Determine the [X, Y] coordinate at the center of the cell enclosing the given text.  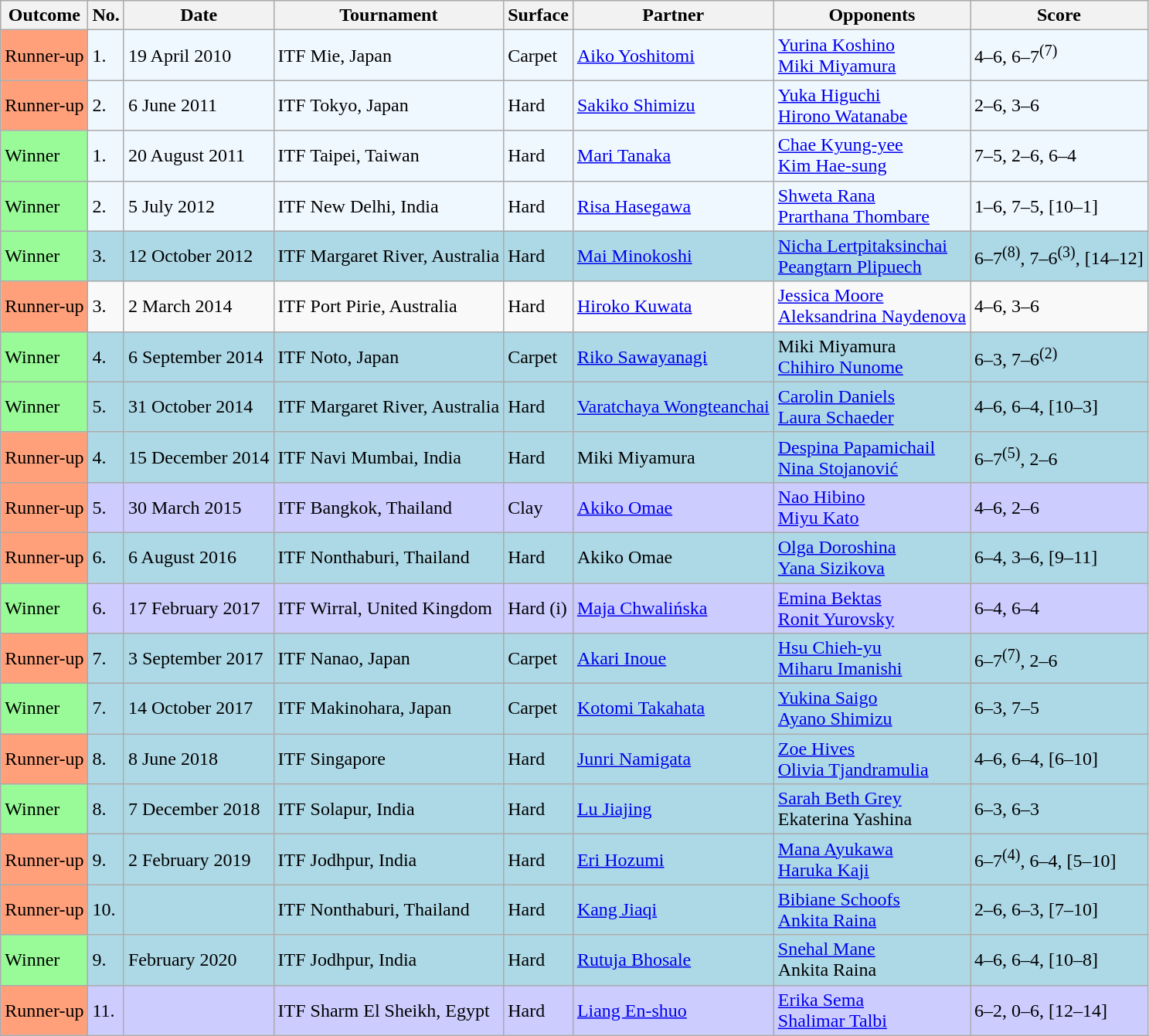
6–7(5), 2–6 [1059, 457]
4–6, 3–6 [1059, 306]
Mari Tanaka [673, 156]
Risa Hasegawa [673, 206]
2–6, 3–6 [1059, 105]
Aiko Yoshitomi [673, 56]
Maja Chwalińska [673, 607]
Opponents [872, 15]
Tournament [389, 15]
Surface [539, 15]
12 October 2012 [199, 256]
Zoe Hives Olivia Tjandramulia [872, 759]
6–3, 6–3 [1059, 810]
Eri Hozumi [673, 859]
ITF New Delhi, India [389, 206]
6–7(7), 2–6 [1059, 658]
No. [106, 15]
2 March 2014 [199, 306]
Akari Inoue [673, 658]
Bibiane Schoofs Ankita Raina [872, 910]
Yuka Higuchi Hirono Watanabe [872, 105]
Nao Hibino Miyu Kato [872, 507]
Liang En-shuo [673, 1011]
6–3, 7–6(2) [1059, 357]
7 December 2018 [199, 810]
6–3, 7–5 [1059, 709]
ITF Wirral, United Kingdom [389, 607]
Sarah Beth Grey Ekaterina Yashina [872, 810]
6–4, 3–6, [9–11] [1059, 558]
ITF Noto, Japan [389, 357]
Mai Minokoshi [673, 256]
Despina Papamichail Nina Stojanović [872, 457]
3 September 2017 [199, 658]
5 July 2012 [199, 206]
4–6, 6–4, [10–3] [1059, 406]
ITF Navi Mumbai, India [389, 457]
6 September 2014 [199, 357]
6–2, 0–6, [12–14] [1059, 1011]
Junri Namigata [673, 759]
Hsu Chieh-yu Miharu Imanishi [872, 658]
4–6, 6–4, [10–8] [1059, 960]
ITF Sharm El Sheikh, Egypt [389, 1011]
Hard (i) [539, 607]
Hiroko Kuwata [673, 306]
Carolin Daniels Laura Schaeder [872, 406]
14 October 2017 [199, 709]
1–6, 7–5, [10–1] [1059, 206]
Kotomi Takahata [673, 709]
Olga Doroshina Yana Sizikova [872, 558]
Miki Miyamura Chihiro Nunome [872, 357]
Lu Jiajing [673, 810]
31 October 2014 [199, 406]
ITF Taipei, Taiwan [389, 156]
6–7(4), 6–4, [5–10] [1059, 859]
Kang Jiaqi [673, 910]
10. [106, 910]
17 February 2017 [199, 607]
Outcome [45, 15]
Emina Bektas Ronit Yurovsky [872, 607]
15 December 2014 [199, 457]
Jessica Moore Aleksandrina Naydenova [872, 306]
Sakiko Shimizu [673, 105]
6–4, 6–4 [1059, 607]
ITF Makinohara, Japan [389, 709]
ITF Singapore [389, 759]
Nicha Lertpitaksinchai Peangtarn Plipuech [872, 256]
6–7(8), 7–6(3), [14–12] [1059, 256]
7–5, 2–6, 6–4 [1059, 156]
11. [106, 1011]
Varatchaya Wongteanchai [673, 406]
ITF Mie, Japan [389, 56]
4–6, 2–6 [1059, 507]
Miki Miyamura [673, 457]
30 March 2015 [199, 507]
Shweta Rana Prarthana Thombare [872, 206]
ITF Nanao, Japan [389, 658]
Score [1059, 15]
4–6, 6–7(7) [1059, 56]
Chae Kyung-yee Kim Hae-sung [872, 156]
Date [199, 15]
6 June 2011 [199, 105]
2–6, 6–3, [7–10] [1059, 910]
Yurina Koshino Miki Miyamura [872, 56]
Partner [673, 15]
20 August 2011 [199, 156]
2 February 2019 [199, 859]
19 April 2010 [199, 56]
Erika Sema Shalimar Talbi [872, 1011]
Mana Ayukawa Haruka Kaji [872, 859]
Clay [539, 507]
Snehal Mane Ankita Raina [872, 960]
ITF Port Pirie, Australia [389, 306]
4–6, 6–4, [6–10] [1059, 759]
ITF Solapur, India [389, 810]
ITF Tokyo, Japan [389, 105]
Riko Sawayanagi [673, 357]
6 August 2016 [199, 558]
ITF Bangkok, Thailand [389, 507]
Rutuja Bhosale [673, 960]
February 2020 [199, 960]
Yukina Saigo Ayano Shimizu [872, 709]
8 June 2018 [199, 759]
